Extract the (X, Y) coordinate from the center of the cell holding the provided text.  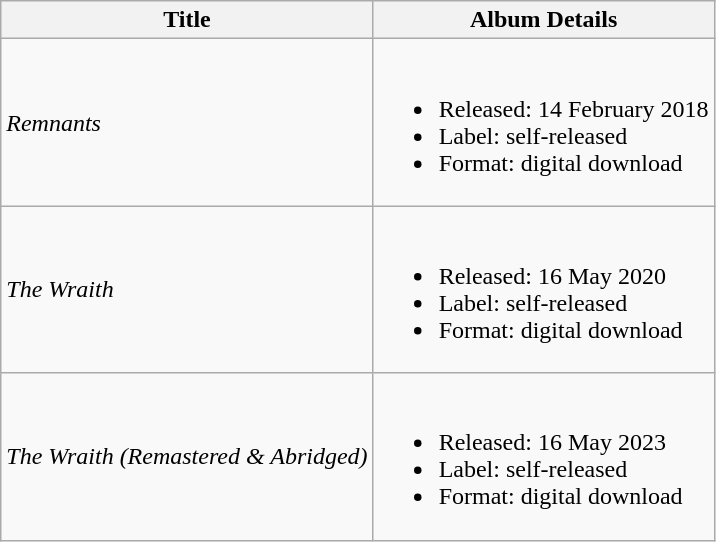
Released: 16 May 2023Label: self-releasedFormat: digital download (544, 456)
The Wraith (187, 290)
Released: 14 February 2018Label: self-releasedFormat: digital download (544, 122)
The Wraith (Remastered & Abridged) (187, 456)
Title (187, 20)
Remnants (187, 122)
Released: 16 May 2020Label: self-releasedFormat: digital download (544, 290)
Album Details (544, 20)
